Return the (x, y) coordinate for the center point of the cell that contains the specified text.  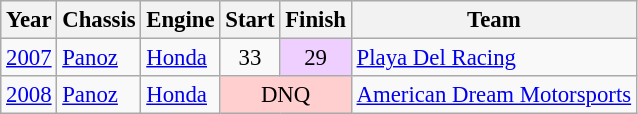
33 (250, 58)
Team (494, 20)
DNQ (286, 95)
Playa Del Racing (494, 58)
29 (316, 58)
Year (29, 20)
Finish (316, 20)
Chassis (99, 20)
Engine (180, 20)
Start (250, 20)
2008 (29, 95)
American Dream Motorsports (494, 95)
2007 (29, 58)
